Return the [x, y] coordinate for the center point of the cell that contains the specified text.  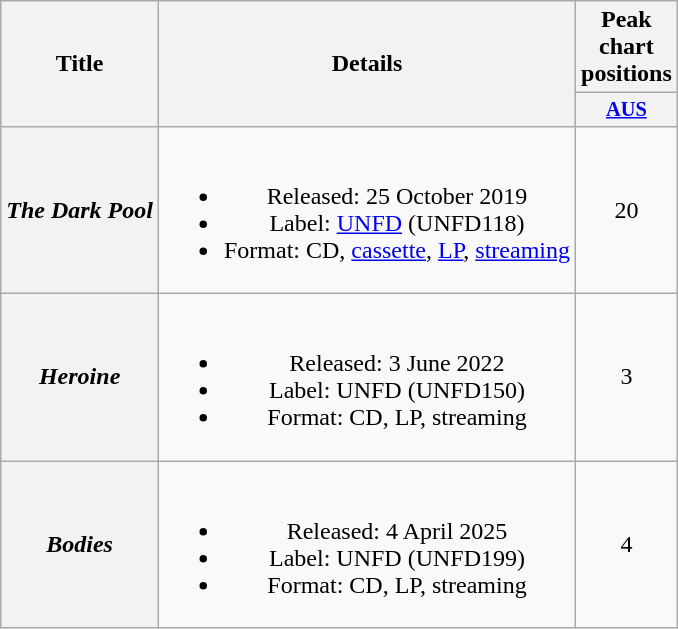
Bodies [80, 544]
Released: 3 June 2022Label: UNFD (UNFD150)Format: CD, LP, streaming [366, 378]
3 [627, 378]
The Dark Pool [80, 210]
Title [80, 64]
Details [366, 64]
AUS [627, 110]
Released: 4 April 2025Label: UNFD (UNFD199)Format: CD, LP, streaming [366, 544]
20 [627, 210]
4 [627, 544]
Released: 25 October 2019Label: UNFD (UNFD118)Format: CD, cassette, LP, streaming [366, 210]
Peak chart positions [627, 47]
Heroine [80, 378]
